Capture the cell that displays the provided text and extract its [X, Y] central coordinate. 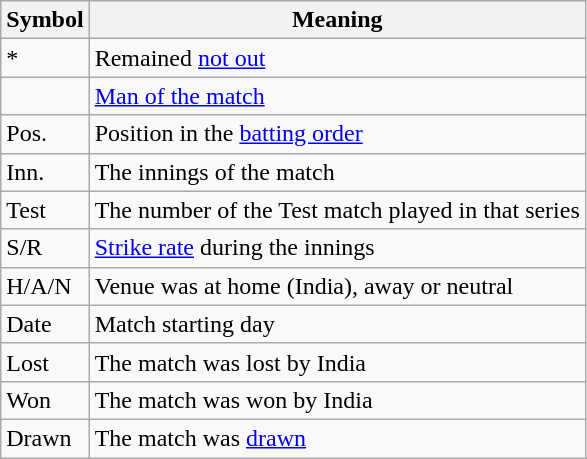
The match was drawn [337, 438]
S/R [45, 248]
The number of the Test match played in that series [337, 210]
Match starting day [337, 324]
Remained not out [337, 58]
Meaning [337, 20]
The match was lost by India [337, 362]
The match was won by India [337, 400]
Won [45, 400]
Man of the match [337, 96]
Drawn [45, 438]
Date [45, 324]
Strike rate during the innings [337, 248]
The innings of the match [337, 172]
Lost [45, 362]
Pos. [45, 134]
Inn. [45, 172]
Position in the batting order [337, 134]
Venue was at home (India), away or neutral [337, 286]
H/A/N [45, 286]
Symbol [45, 20]
* [45, 58]
Test [45, 210]
